Provide the [x, y] coordinate of the cell's center where the given text is located.  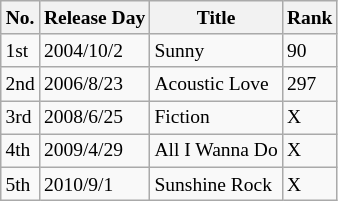
2nd [20, 84]
1st [20, 50]
Sunny [216, 50]
2004/10/2 [94, 50]
2006/8/23 [94, 84]
Sunshine Rock [216, 184]
5th [20, 184]
2009/4/29 [94, 150]
No. [20, 18]
4th [20, 150]
Release Day [94, 18]
All I Wanna Do [216, 150]
90 [310, 50]
3rd [20, 118]
Rank [310, 18]
Acoustic Love [216, 84]
297 [310, 84]
2008/6/25 [94, 118]
2010/9/1 [94, 184]
Fiction [216, 118]
Title [216, 18]
